From the cell containing the given text, extract its center point as [x, y] coordinate. 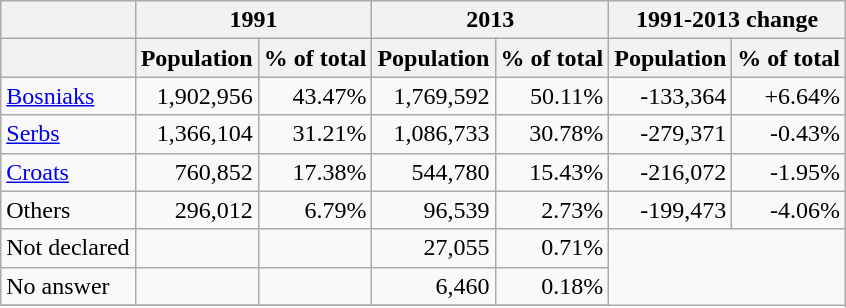
1991 [254, 20]
2.73% [552, 210]
17.38% [315, 172]
Bosniaks [68, 96]
2013 [490, 20]
1991-2013 change [728, 20]
0.18% [552, 286]
-1.95% [789, 172]
+6.64% [789, 96]
760,852 [196, 172]
27,055 [434, 248]
0.71% [552, 248]
-133,364 [670, 96]
31.21% [315, 134]
-279,371 [670, 134]
Serbs [68, 134]
Croats [68, 172]
50.11% [552, 96]
-216,072 [670, 172]
-0.43% [789, 134]
43.47% [315, 96]
-199,473 [670, 210]
1,769,592 [434, 96]
6,460 [434, 286]
-4.06% [789, 210]
No answer [68, 286]
1,902,956 [196, 96]
96,539 [434, 210]
30.78% [552, 134]
296,012 [196, 210]
1,086,733 [434, 134]
1,366,104 [196, 134]
Others [68, 210]
544,780 [434, 172]
Not declared [68, 248]
6.79% [315, 210]
15.43% [552, 172]
